Scan for the cell matching the given text and deliver its [X, Y] coordinate at center. 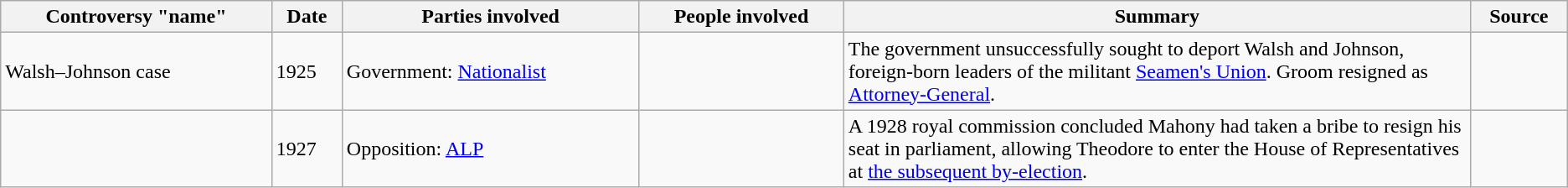
Opposition: ALP [490, 149]
Summary [1157, 17]
People involved [741, 17]
Source [1519, 17]
1925 [307, 71]
Walsh–Johnson case [137, 71]
Parties involved [490, 17]
Controversy "name" [137, 17]
1927 [307, 149]
Government: Nationalist [490, 71]
Date [307, 17]
